Determine the (X, Y) coordinate at the center of the cell enclosing the given text.  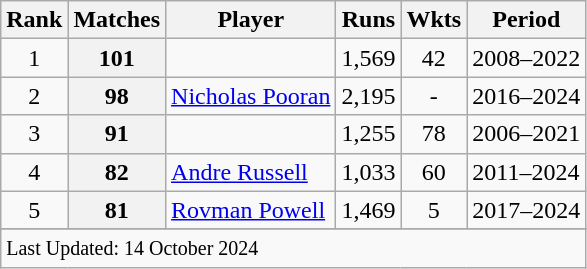
2016–2024 (526, 96)
- (434, 96)
1 (34, 58)
60 (434, 172)
81 (117, 210)
Player (251, 20)
3 (34, 134)
2011–2024 (526, 172)
Andre Russell (251, 172)
Rovman Powell (251, 210)
Matches (117, 20)
4 (34, 172)
91 (117, 134)
Runs (368, 20)
101 (117, 58)
Wkts (434, 20)
2008–2022 (526, 58)
Last Updated: 14 October 2024 (294, 248)
Nicholas Pooran (251, 96)
82 (117, 172)
1,255 (368, 134)
1,033 (368, 172)
2017–2024 (526, 210)
2 (34, 96)
98 (117, 96)
1,469 (368, 210)
Period (526, 20)
42 (434, 58)
Rank (34, 20)
78 (434, 134)
1,569 (368, 58)
2006–2021 (526, 134)
2,195 (368, 96)
